Detect which cell encompasses the target text, then output its [X, Y] center coordinate. 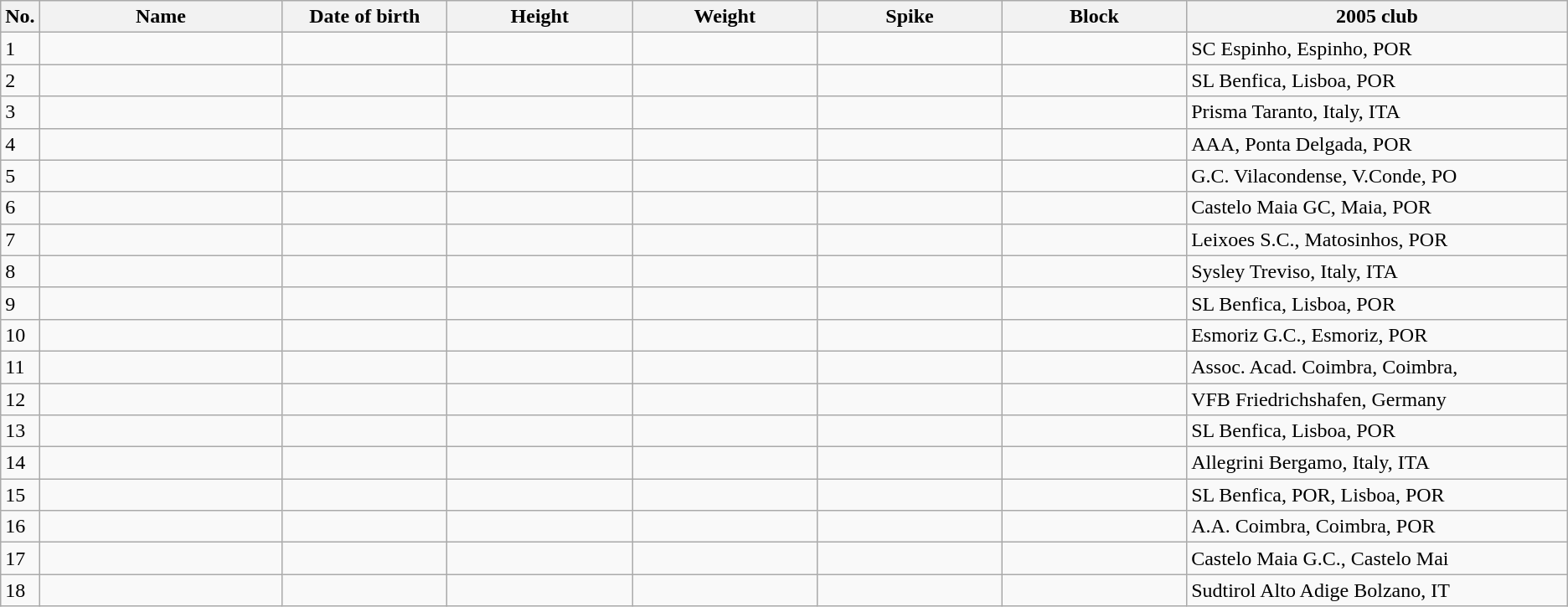
Esmoriz G.C., Esmoriz, POR [1377, 335]
Assoc. Acad. Coimbra, Coimbra, [1377, 367]
Castelo Maia G.C., Castelo Mai [1377, 558]
No. [20, 17]
Prisma Taranto, Italy, ITA [1377, 112]
A.A. Coimbra, Coimbra, POR [1377, 527]
14 [20, 463]
Weight [725, 17]
G.C. Vilacondense, V.Conde, PO [1377, 176]
3 [20, 112]
AAA, Ponta Delgada, POR [1377, 144]
9 [20, 303]
7 [20, 239]
VFB Friedrichshafen, Germany [1377, 399]
2005 club [1377, 17]
Date of birth [365, 17]
Allegrini Bergamo, Italy, ITA [1377, 463]
1 [20, 49]
Sysley Treviso, Italy, ITA [1377, 271]
17 [20, 558]
Name [161, 17]
Castelo Maia GC, Maia, POR [1377, 208]
16 [20, 527]
Height [539, 17]
15 [20, 495]
10 [20, 335]
Block [1094, 17]
SC Espinho, Espinho, POR [1377, 49]
6 [20, 208]
2 [20, 80]
Sudtirol Alto Adige Bolzano, IT [1377, 590]
Leixoes S.C., Matosinhos, POR [1377, 239]
13 [20, 431]
8 [20, 271]
12 [20, 399]
5 [20, 176]
SL Benfica, POR, Lisboa, POR [1377, 495]
18 [20, 590]
Spike [910, 17]
11 [20, 367]
4 [20, 144]
